Scan for the cell matching the given text and deliver its (X, Y) coordinate at center. 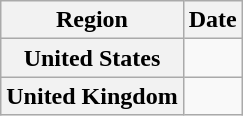
United States (92, 58)
Region (92, 20)
Date (212, 20)
United Kingdom (92, 96)
